Scan for the cell matching the given text and deliver its (x, y) coordinate at center. 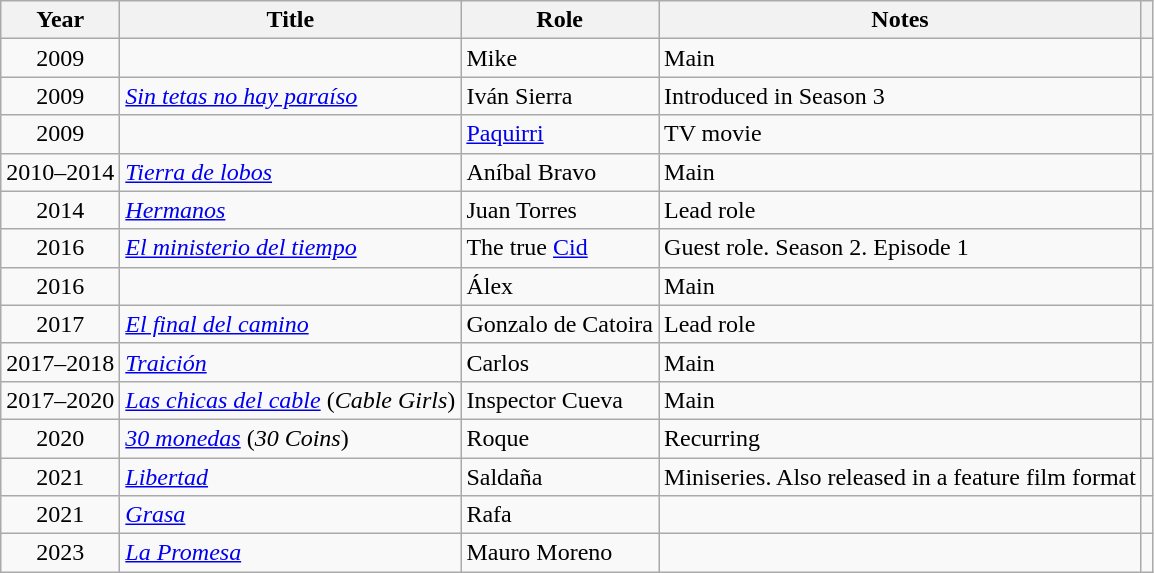
The true Cid (560, 248)
Carlos (560, 362)
Paquirri (560, 134)
2017 (60, 324)
Inspector Cueva (560, 400)
Juan Torres (560, 210)
2017–2020 (60, 400)
30 monedas (30 Coins) (290, 438)
El final del camino (290, 324)
Mauro Moreno (560, 553)
2020 (60, 438)
Grasa (290, 515)
Álex (560, 286)
La Promesa (290, 553)
Saldaña (560, 477)
El ministerio del tiempo (290, 248)
Gonzalo de Catoira (560, 324)
Introduced in Season 3 (900, 96)
Year (60, 20)
2017–2018 (60, 362)
Hermanos (290, 210)
Rafa (560, 515)
Title (290, 20)
Mike (560, 58)
2010–2014 (60, 172)
Role (560, 20)
Las chicas del cable (Cable Girls) (290, 400)
Tierra de lobos (290, 172)
Notes (900, 20)
Sin tetas no hay paraíso (290, 96)
Guest role. Season 2. Episode 1 (900, 248)
Iván Sierra (560, 96)
Roque (560, 438)
Aníbal Bravo (560, 172)
Miniseries. Also released in a feature film format (900, 477)
Recurring (900, 438)
2023 (60, 553)
Libertad (290, 477)
TV movie (900, 134)
2014 (60, 210)
Traición (290, 362)
